Pinpoint the cell where the given text exists, returning its (x, y) midpoint coordinate. 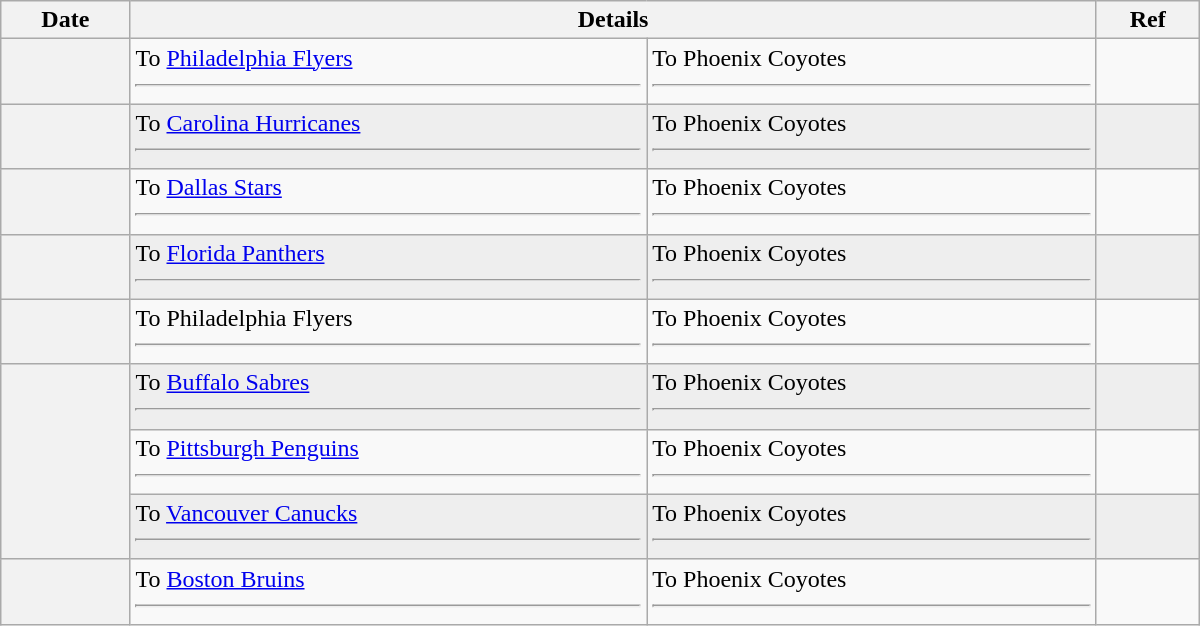
Details (613, 20)
To Carolina Hurricanes (388, 136)
To Florida Panthers (388, 266)
To Boston Bruins (388, 592)
To Buffalo Sabres (388, 396)
Date (66, 20)
Ref (1148, 20)
To Pittsburgh Penguins (388, 462)
To Dallas Stars (388, 202)
To Vancouver Canucks (388, 526)
